Extract the [x, y] coordinate from the center of the cell holding the provided text.  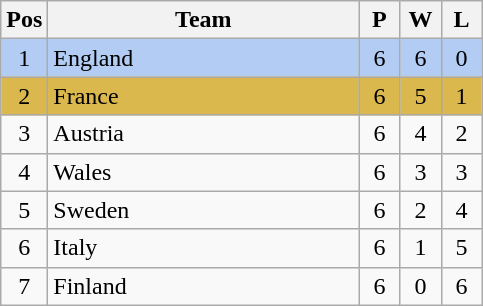
England [204, 58]
P [380, 20]
Austria [204, 134]
Pos [24, 20]
W [420, 20]
Wales [204, 172]
Finland [204, 286]
L [462, 20]
France [204, 96]
7 [24, 286]
Italy [204, 248]
Sweden [204, 210]
Team [204, 20]
